Locate the cell with the specified text and output its [X, Y] center coordinate. 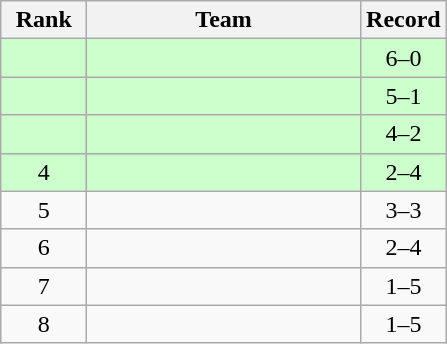
Team [224, 20]
7 [44, 286]
4 [44, 172]
5–1 [403, 96]
Record [403, 20]
5 [44, 210]
3–3 [403, 210]
6 [44, 248]
Rank [44, 20]
6–0 [403, 58]
4–2 [403, 134]
8 [44, 324]
